Locate the cell with the specified text and output its [X, Y] center coordinate. 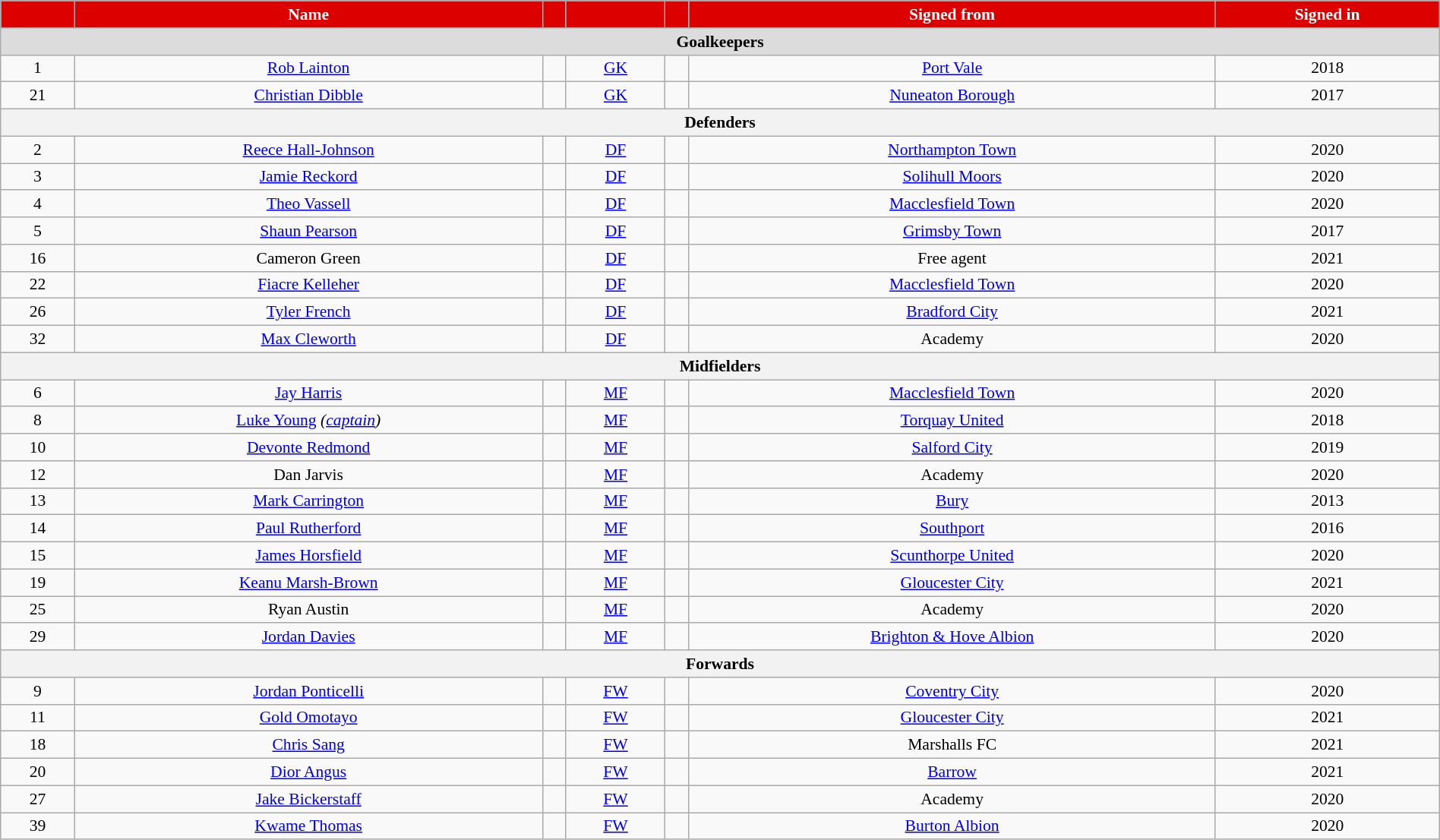
12 [38, 475]
Jordan Davies [308, 637]
Brighton & Hove Albion [952, 637]
9 [38, 691]
Goalkeepers [720, 42]
Luke Young (captain) [308, 421]
Paul Rutherford [308, 529]
Free agent [952, 258]
Dan Jarvis [308, 475]
Grimsby Town [952, 231]
2016 [1328, 529]
Burton Albion [952, 826]
Shaun Pearson [308, 231]
James Horsfield [308, 556]
Name [308, 14]
4 [38, 204]
Torquay United [952, 421]
Forwards [720, 664]
Marshalls FC [952, 745]
Coventry City [952, 691]
Reece Hall-Johnson [308, 150]
3 [38, 177]
14 [38, 529]
16 [38, 258]
Fiacre Kelleher [308, 285]
8 [38, 421]
Rob Lainton [308, 68]
Bradford City [952, 312]
Devonte Redmond [308, 447]
Jay Harris [308, 393]
Theo Vassell [308, 204]
6 [38, 393]
20 [38, 772]
19 [38, 583]
Southport [952, 529]
Barrow [952, 772]
Cameron Green [308, 258]
29 [38, 637]
Dior Angus [308, 772]
27 [38, 799]
Nuneaton Borough [952, 96]
Defenders [720, 123]
Bury [952, 501]
Scunthorpe United [952, 556]
2 [38, 150]
Signed in [1328, 14]
Keanu Marsh-Brown [308, 583]
Tyler French [308, 312]
2013 [1328, 501]
1 [38, 68]
Midfielders [720, 366]
13 [38, 501]
Gold Omotayo [308, 718]
32 [38, 339]
15 [38, 556]
Solihull Moors [952, 177]
21 [38, 96]
Chris Sang [308, 745]
26 [38, 312]
25 [38, 610]
Salford City [952, 447]
Mark Carrington [308, 501]
11 [38, 718]
Jamie Reckord [308, 177]
39 [38, 826]
18 [38, 745]
Max Cleworth [308, 339]
5 [38, 231]
10 [38, 447]
Kwame Thomas [308, 826]
2019 [1328, 447]
Ryan Austin [308, 610]
Signed from [952, 14]
Christian Dibble [308, 96]
Northampton Town [952, 150]
Jordan Ponticelli [308, 691]
22 [38, 285]
Jake Bickerstaff [308, 799]
Port Vale [952, 68]
